Scan for the cell matching the given text and deliver its (x, y) coordinate at center. 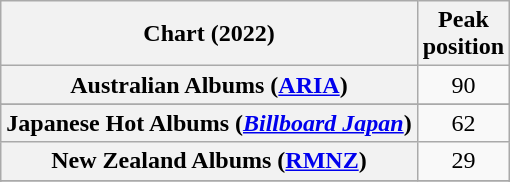
New Zealand Albums (RMNZ) (209, 161)
Peakposition (463, 34)
Australian Albums (ARIA) (209, 85)
Japanese Hot Albums (Billboard Japan) (209, 123)
62 (463, 123)
29 (463, 161)
Chart (2022) (209, 34)
90 (463, 85)
